Scan for the cell matching the given text and deliver its (x, y) coordinate at center. 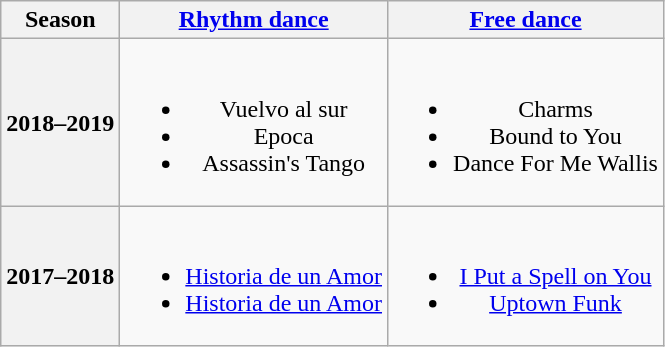
Vuelvo al sur Epoca Assassin's Tango (254, 122)
Season (60, 20)
2018–2019 (60, 122)
Free dance (526, 20)
Rhythm dance (254, 20)
Charms Bound to You Dance For Me Wallis (526, 122)
2017–2018 (60, 276)
I Put a Spell on You Uptown Funk (526, 276)
Historia de un Amor Historia de un Amor (254, 276)
